Scan for the cell matching the given text and deliver its (X, Y) coordinate at center. 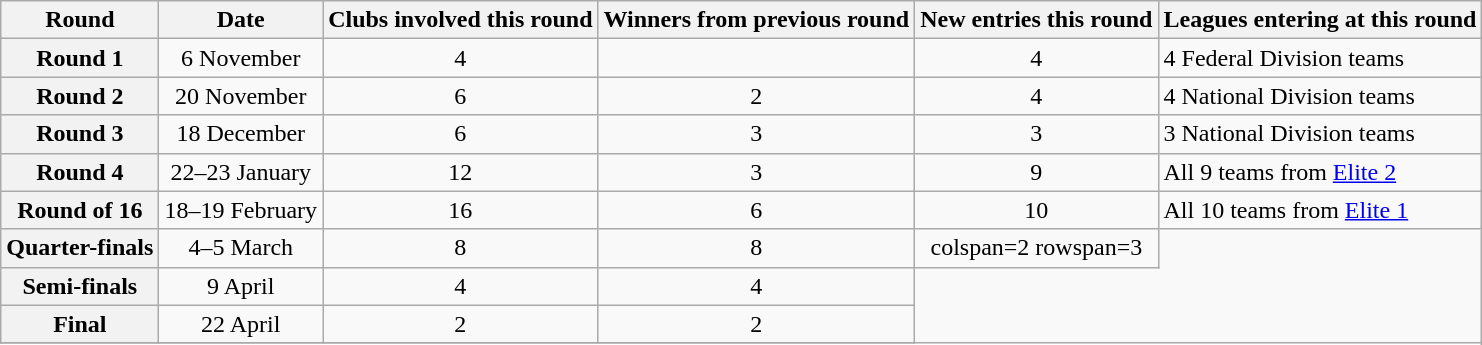
Round (80, 20)
22–23 January (241, 172)
Leagues entering at this round (1320, 20)
16 (460, 210)
Final (80, 324)
10 (1036, 210)
9 (1036, 172)
All 9 teams from Elite 2 (1320, 172)
Round 2 (80, 96)
3 National Division teams (1320, 134)
New entries this round (1036, 20)
18 December (241, 134)
Winners from previous round (756, 20)
18–19 February (241, 210)
9 April (241, 286)
Quarter-finals (80, 248)
Round 1 (80, 58)
Round 4 (80, 172)
4–5 March (241, 248)
Round of 16 (80, 210)
4 Federal Division teams (1320, 58)
colspan=2 rowspan=3 (1036, 248)
6 November (241, 58)
22 April (241, 324)
Date (241, 20)
12 (460, 172)
Clubs involved this round (460, 20)
Round 3 (80, 134)
20 November (241, 96)
All 10 teams from Elite 1 (1320, 210)
4 National Division teams (1320, 96)
Semi-finals (80, 286)
